Return (X, Y) of the center of cell containing provided text 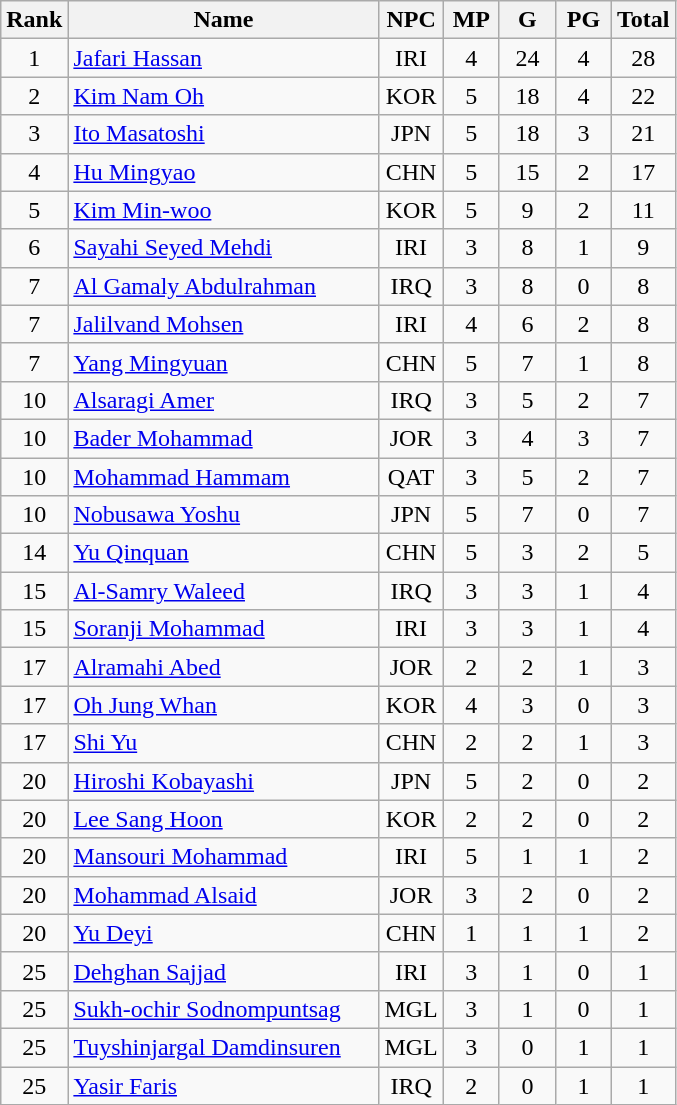
14 (34, 553)
Jafari Hassan (224, 58)
Alramahi Abed (224, 667)
Tuyshinjargal Damdinsuren (224, 1047)
Oh Jung Whan (224, 705)
Nobusawa Yoshu (224, 515)
24 (527, 58)
Yang Mingyuan (224, 362)
Al-Samry Waleed (224, 591)
Rank (34, 20)
Bader Mohammad (224, 438)
Lee Sang Hoon (224, 819)
Al Gamaly Abdulrahman (224, 286)
Yu Qinquan (224, 553)
NPC (411, 20)
11 (644, 210)
Mohammad Alsaid (224, 895)
Alsaragi Amer (224, 400)
28 (644, 58)
Yu Deyi (224, 933)
Sayahi Seyed Mehdi (224, 248)
G (527, 20)
Shi Yu (224, 743)
Sukh-ochir Sodnompuntsag (224, 1009)
22 (644, 96)
Jalilvand Mohsen (224, 324)
Total (644, 20)
Mohammad Hammam (224, 477)
MP (471, 20)
Yasir Faris (224, 1085)
Ito Masatoshi (224, 134)
Name (224, 20)
PG (583, 20)
Kim Nam Oh (224, 96)
QAT (411, 477)
Hu Mingyao (224, 172)
Dehghan Sajjad (224, 971)
Mansouri Mohammad (224, 857)
21 (644, 134)
Hiroshi Kobayashi (224, 781)
Kim Min-woo (224, 210)
Soranji Mohammad (224, 629)
